Identify which cell holds the provided text, then report its (X, Y) central coordinate. 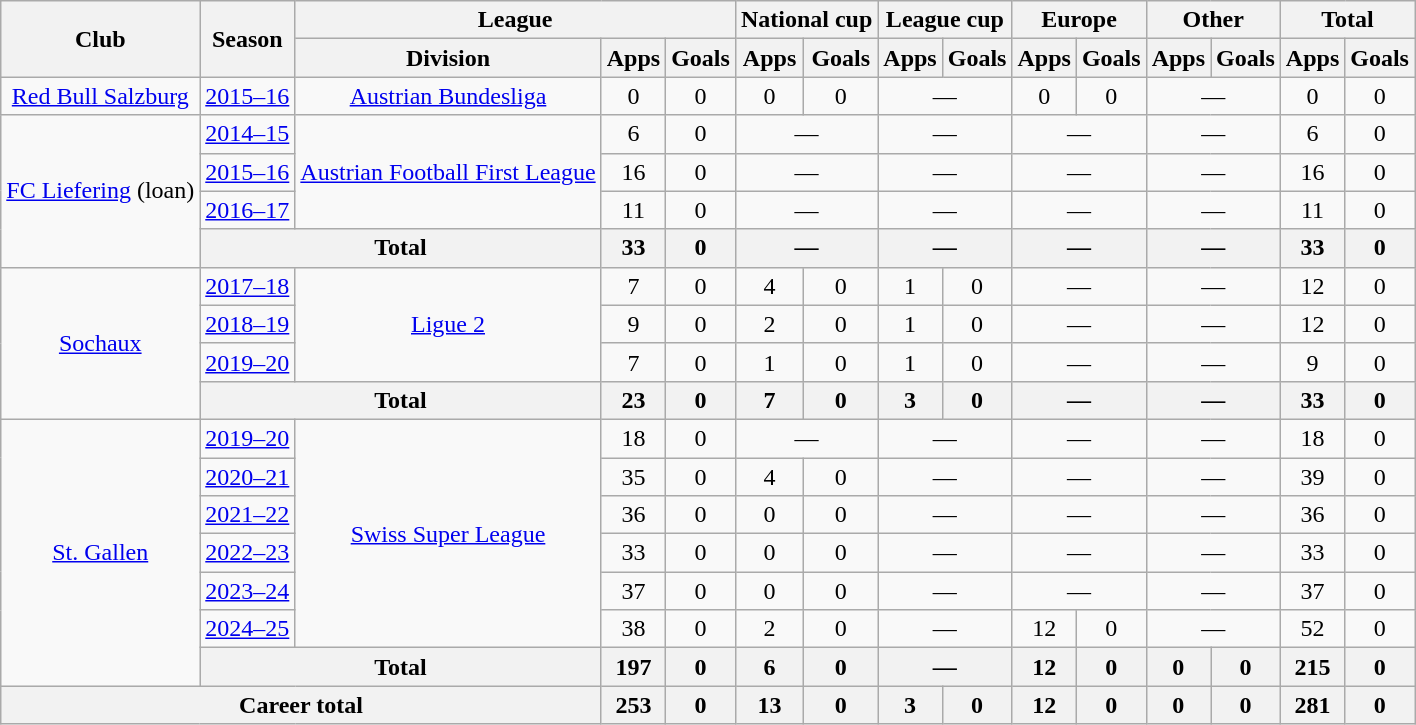
League cup (945, 20)
Club (100, 39)
National cup (806, 20)
2014–15 (248, 134)
Swiss Super League (448, 533)
2020–21 (248, 477)
Other (1213, 20)
St. Gallen (100, 552)
League (516, 20)
Red Bull Salzburg (100, 96)
23 (633, 400)
52 (1312, 629)
2018–19 (248, 324)
35 (633, 477)
13 (769, 705)
FC Liefering (loan) (100, 191)
281 (1312, 705)
2016–17 (248, 210)
Ligue 2 (448, 324)
2017–18 (248, 286)
253 (633, 705)
Sochaux (100, 343)
39 (1312, 477)
215 (1312, 667)
Season (248, 39)
197 (633, 667)
Career total (301, 705)
2022–23 (248, 553)
38 (633, 629)
2021–22 (248, 515)
Austrian Bundesliga (448, 96)
Division (448, 58)
2024–25 (248, 629)
Austrian Football First League (448, 172)
Europe (1079, 20)
2023–24 (248, 591)
